Detect which cell encompasses the target text, then output its (X, Y) center coordinate. 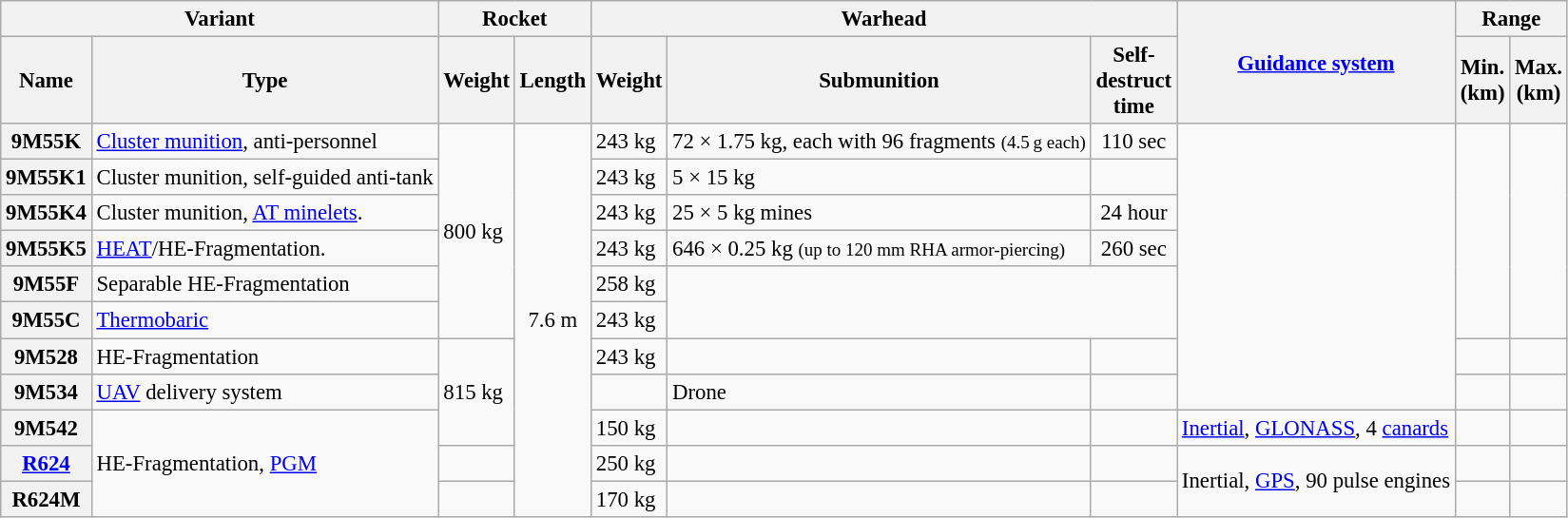
258 kg (629, 284)
170 kg (629, 499)
Min. (km) (1481, 81)
9M528 (46, 356)
Thermobaric (264, 320)
Range (1511, 19)
9M55F (46, 284)
Cluster munition, AT minelets. (264, 213)
HEAT/HE-Fragmentation. (264, 249)
UAV delivery system (264, 392)
Self-destruct time (1133, 81)
Warhead (884, 19)
Separable HE-Fragmentation (264, 284)
HE-Fragmentation, PGM (264, 464)
Variant (220, 19)
R624 (46, 463)
Type (264, 81)
Inertial, GLONASS, 4 canards (1316, 428)
9M55K1 (46, 178)
Guidance system (1316, 63)
9M55K4 (46, 213)
5 × 15 kg (879, 178)
9M55C (46, 320)
260 sec (1133, 249)
HE-Fragmentation (264, 356)
150 kg (629, 428)
72 × 1.75 kg, each with 96 fragments (4.5 g each) (879, 142)
9M534 (46, 392)
R624M (46, 499)
250 kg (629, 463)
Inertial, GPS, 90 pulse engines (1316, 481)
Cluster munition, anti-personnel (264, 142)
815 kg (476, 392)
25 × 5 kg mines (879, 213)
7.6 m (552, 320)
Submunition (879, 81)
800 kg (476, 231)
Name (46, 81)
Rocket (514, 19)
110 sec (1133, 142)
Drone (879, 392)
Cluster munition, self-guided anti-tank (264, 178)
9M55K (46, 142)
24 hour (1133, 213)
9М542 (46, 428)
Length (552, 81)
9M55K5 (46, 249)
646 × 0.25 kg (up to 120 mm RHA armor-piercing) (879, 249)
Max. (km) (1539, 81)
